Identify which cell holds the provided text, then report its (X, Y) central coordinate. 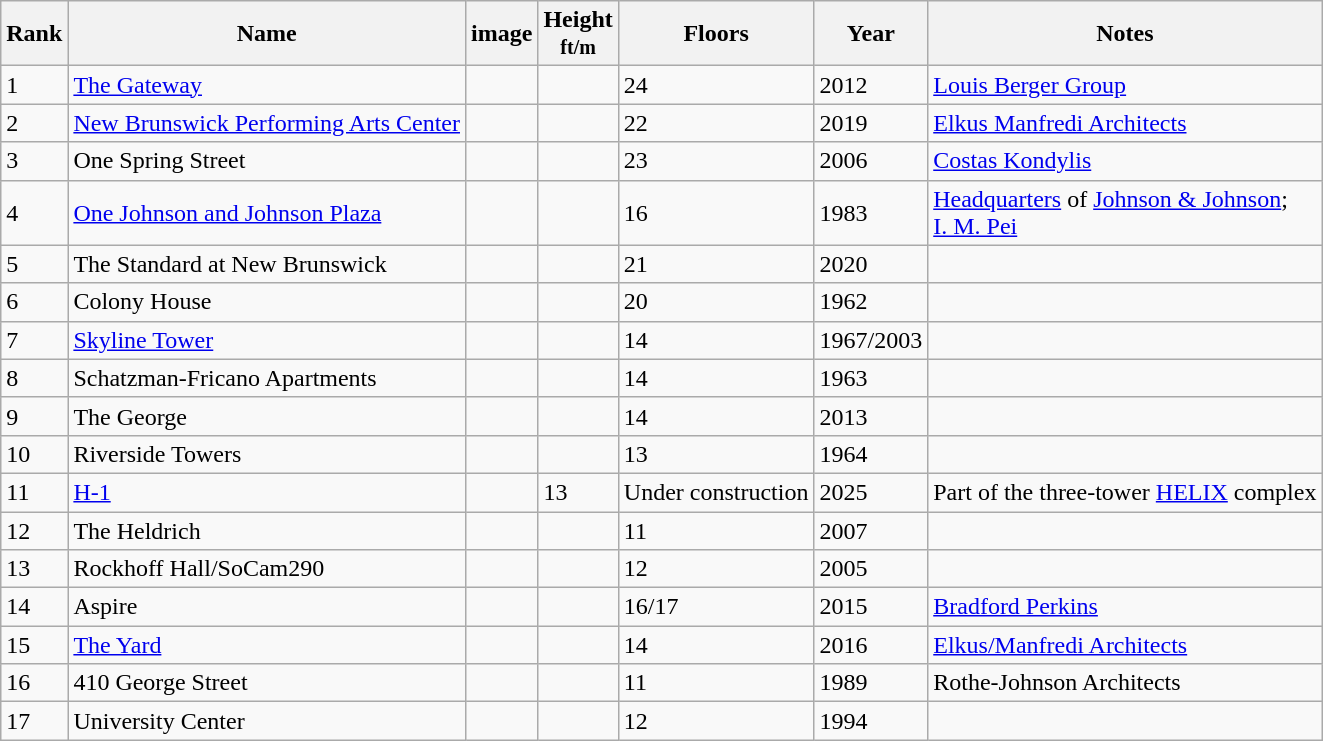
3 (34, 161)
16/17 (716, 607)
The George (267, 416)
Rockhoff Hall/SoCam290 (267, 569)
410 George Street (267, 683)
Costas Kondylis (1125, 161)
image (502, 34)
5 (34, 264)
Notes (1125, 34)
21 (716, 264)
2006 (871, 161)
2007 (871, 531)
2013 (871, 416)
2025 (871, 492)
2019 (871, 123)
22 (716, 123)
1994 (871, 721)
H-1 (267, 492)
2016 (871, 645)
9 (34, 416)
Elkus Manfredi Architects (1125, 123)
23 (716, 161)
Floors (716, 34)
1989 (871, 683)
1967/2003 (871, 340)
Louis Berger Group (1125, 85)
Year (871, 34)
Under construction (716, 492)
20 (716, 302)
Heightft/m (578, 34)
Aspire (267, 607)
New Brunswick Performing Arts Center (267, 123)
2020 (871, 264)
Skyline Tower (267, 340)
15 (34, 645)
University Center (267, 721)
1964 (871, 454)
The Yard (267, 645)
1963 (871, 378)
10 (34, 454)
1 (34, 85)
17 (34, 721)
7 (34, 340)
The Heldrich (267, 531)
Rothe-Johnson Architects (1125, 683)
Schatzman-Fricano Apartments (267, 378)
24 (716, 85)
Name (267, 34)
4 (34, 212)
Elkus/Manfredi Architects (1125, 645)
2 (34, 123)
One Spring Street (267, 161)
1983 (871, 212)
Rank (34, 34)
The Gateway (267, 85)
2005 (871, 569)
Colony House (267, 302)
1962 (871, 302)
Part of the three-tower HELIX complex (1125, 492)
Riverside Towers (267, 454)
Headquarters of Johnson & Johnson;I. M. Pei (1125, 212)
8 (34, 378)
2012 (871, 85)
6 (34, 302)
The Standard at New Brunswick (267, 264)
One Johnson and Johnson Plaza (267, 212)
Bradford Perkins (1125, 607)
2015 (871, 607)
